Determine the [x, y] coordinate at the center of the cell enclosing the given text.  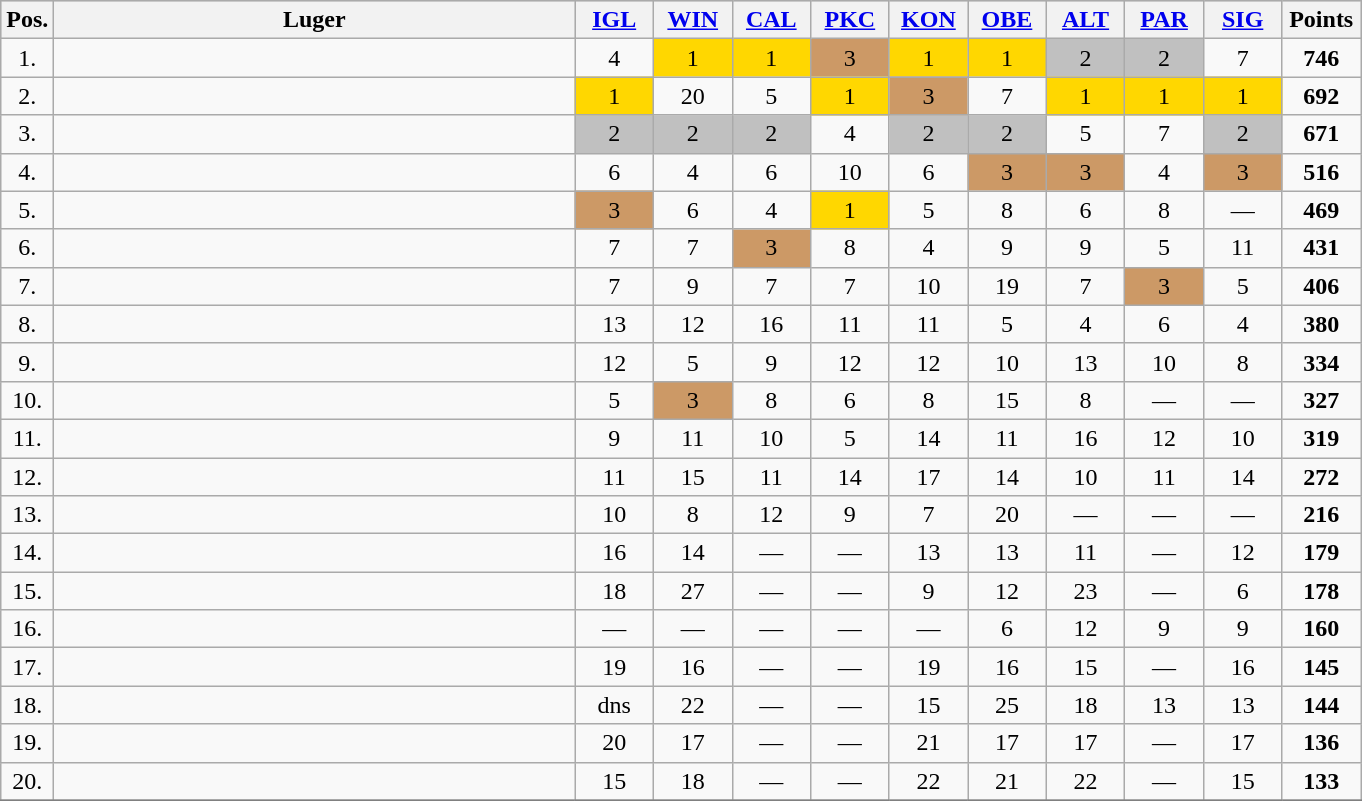
671 [1322, 134]
4. [28, 172]
178 [1322, 591]
PKC [850, 20]
23 [1086, 591]
7. [28, 286]
SIG [1242, 20]
27 [692, 591]
18. [28, 705]
25 [1008, 705]
16. [28, 629]
692 [1322, 96]
145 [1322, 667]
380 [1322, 324]
327 [1322, 400]
Pos. [28, 20]
OBE [1008, 20]
20. [28, 781]
179 [1322, 553]
dns [614, 705]
334 [1322, 362]
319 [1322, 438]
136 [1322, 743]
ALT [1086, 20]
133 [1322, 781]
431 [1322, 248]
Points [1322, 20]
9. [28, 362]
KON [928, 20]
14. [28, 553]
144 [1322, 705]
WIN [692, 20]
8. [28, 324]
10. [28, 400]
406 [1322, 286]
12. [28, 477]
CAL [772, 20]
746 [1322, 58]
Luger [314, 20]
17. [28, 667]
272 [1322, 477]
6. [28, 248]
469 [1322, 210]
15. [28, 591]
19. [28, 743]
216 [1322, 515]
516 [1322, 172]
IGL [614, 20]
5. [28, 210]
160 [1322, 629]
13. [28, 515]
1. [28, 58]
2. [28, 96]
PAR [1164, 20]
3. [28, 134]
11. [28, 438]
